Provide the [X, Y] coordinate of the cell's center where the given text is located.  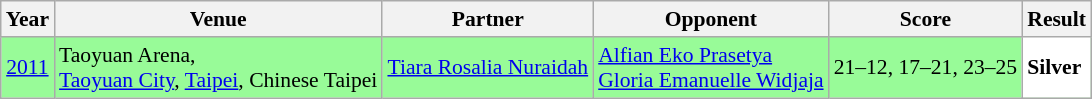
Taoyuan Arena,Taoyuan City, Taipei, Chinese Taipei [218, 68]
Venue [218, 19]
2011 [28, 68]
21–12, 17–21, 23–25 [926, 68]
Partner [488, 19]
Tiara Rosalia Nuraidah [488, 68]
Alfian Eko Prasetya Gloria Emanuelle Widjaja [710, 68]
Score [926, 19]
Result [1056, 19]
Opponent [710, 19]
Silver [1056, 68]
Year [28, 19]
